Return the [x, y] coordinate for the center point of the cell that contains the specified text.  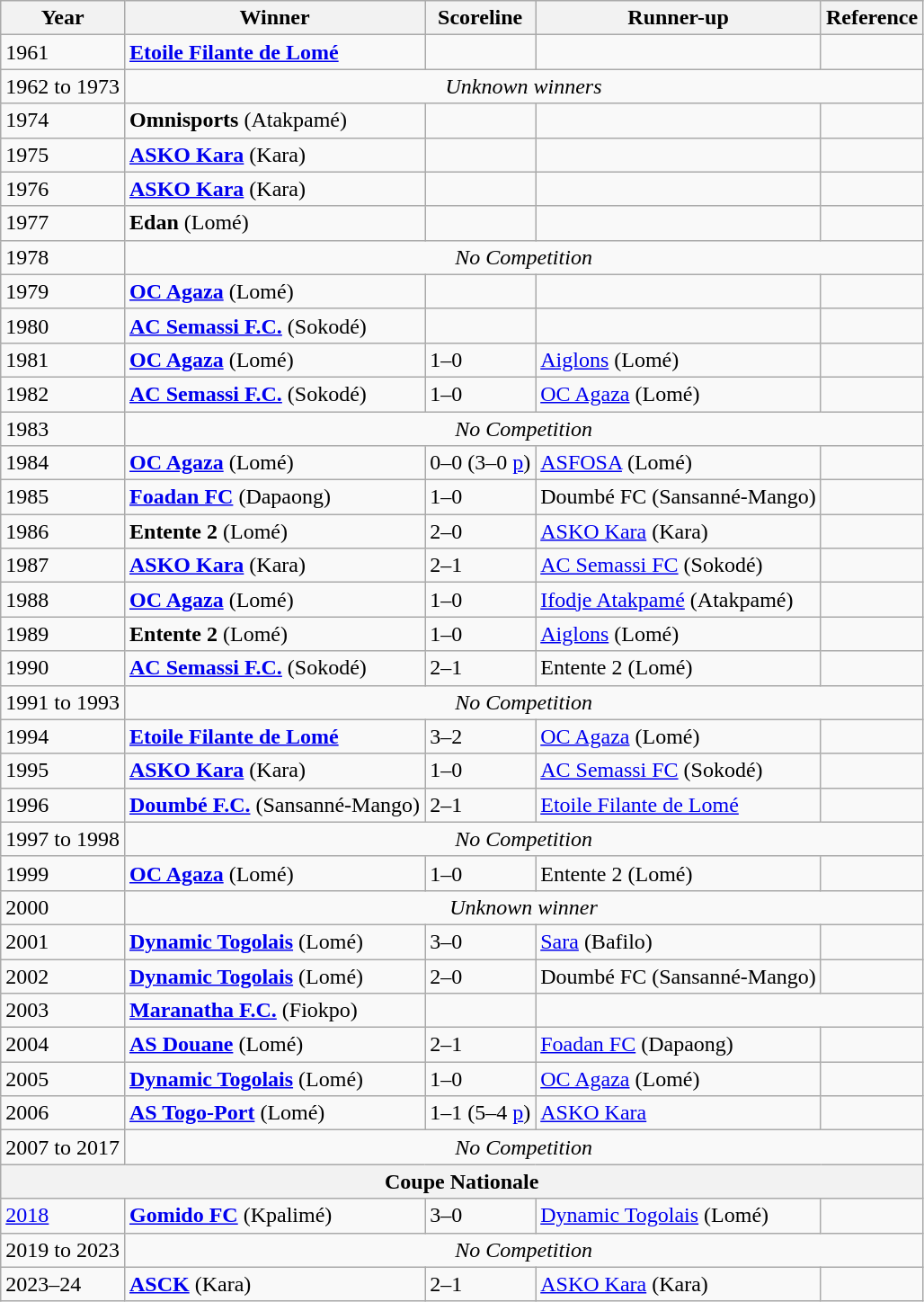
Year [63, 18]
1978 [63, 257]
2023–24 [63, 1284]
Omnisports (Atakpamé) [274, 120]
1990 [63, 668]
1980 [63, 325]
1983 [63, 429]
1985 [63, 497]
AS Douane (Lomé) [274, 1045]
Sara (Bafilo) [679, 941]
2018 [63, 1216]
1982 [63, 394]
Doumbé F.C. (Sansanné-Mango) [274, 805]
2005 [63, 1079]
2004 [63, 1045]
2001 [63, 941]
AS Togo-Port (Lomé) [274, 1113]
1979 [63, 291]
2019 to 2023 [63, 1250]
0–0 (3–0 p) [480, 463]
Unknown winner [523, 907]
1988 [63, 600]
ASCK (Kara) [274, 1284]
2003 [63, 1011]
1974 [63, 120]
Edan (Lomé) [274, 223]
2006 [63, 1113]
1984 [63, 463]
Scoreline [480, 18]
1975 [63, 155]
Coupe Nationale [462, 1182]
1999 [63, 873]
Ifodje Atakpamé (Atakpamé) [679, 600]
1981 [63, 360]
ASKO Kara [679, 1113]
2000 [63, 907]
2007 to 2017 [63, 1147]
1977 [63, 223]
1987 [63, 566]
1989 [63, 634]
1991 to 1993 [63, 702]
1961 [63, 52]
1995 [63, 771]
2002 [63, 976]
1997 to 1998 [63, 839]
Unknown winners [523, 86]
Winner [274, 18]
1–1 (5–4 p) [480, 1113]
Reference [872, 18]
1986 [63, 531]
1996 [63, 805]
1994 [63, 736]
Gomido FC (Kpalimé) [274, 1216]
1962 to 1973 [63, 86]
1976 [63, 189]
3–2 [480, 736]
Maranatha F.C. (Fiokpo) [274, 1011]
Runner-up [679, 18]
ASFOSA (Lomé) [679, 463]
